Provide the (X, Y) coordinate of the cell's center where the given text is located.  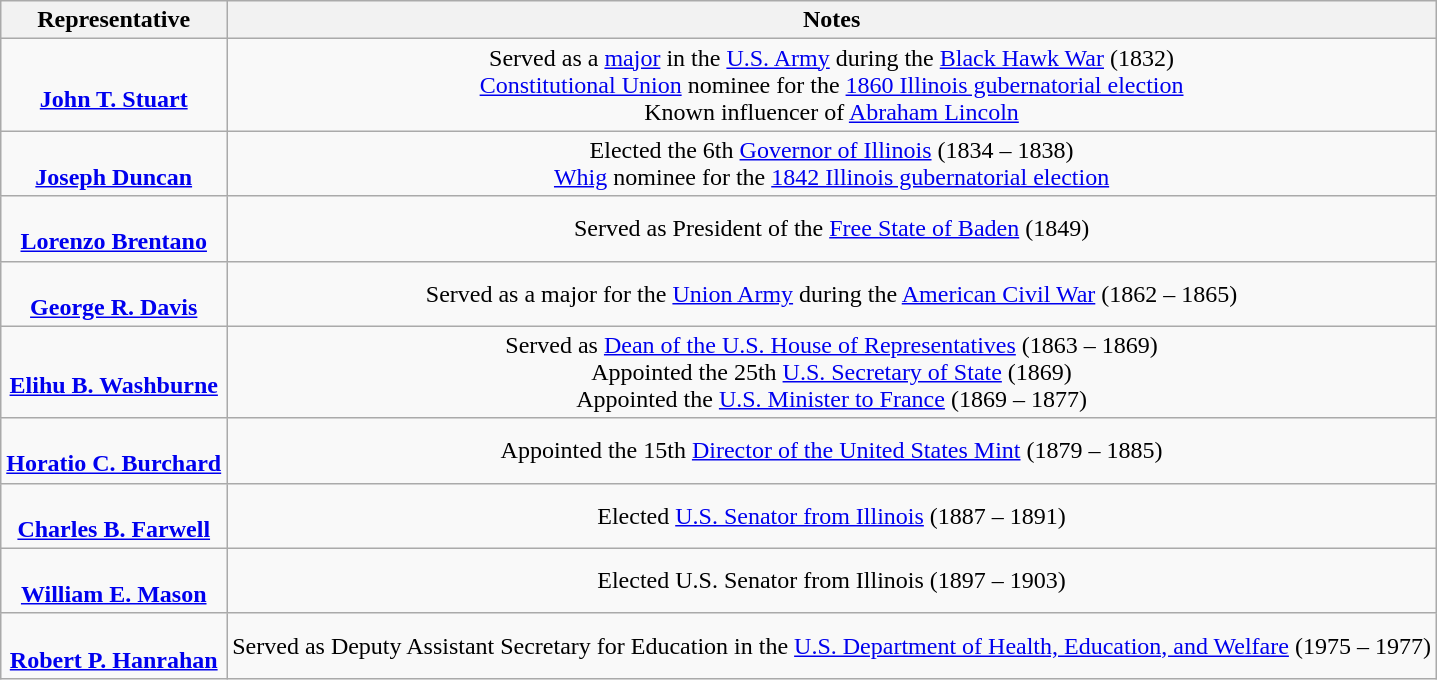
Appointed the 15th Director of the United States Mint (1879 – 1885) (832, 450)
Elected the 6th Governor of Illinois (1834 – 1838)Whig nominee for the 1842 Illinois gubernatorial election (832, 164)
Notes (832, 20)
Joseph Duncan (114, 164)
Robert P. Hanrahan (114, 646)
Elected U.S. Senator from Illinois (1887 – 1891) (832, 516)
Elected U.S. Senator from Illinois (1897 – 1903) (832, 580)
Served as President of the Free State of Baden (1849) (832, 228)
Representative (114, 20)
Charles B. Farwell (114, 516)
William E. Mason (114, 580)
Lorenzo Brentano (114, 228)
Served as Deputy Assistant Secretary for Education in the U.S. Department of Health, Education, and Welfare (1975 – 1977) (832, 646)
Elihu B. Washburne (114, 372)
John T. Stuart (114, 85)
George R. Davis (114, 294)
Served as a major for the Union Army during the American Civil War (1862 – 1865) (832, 294)
Horatio C. Burchard (114, 450)
